Search for the cell housing the specified text and yield its [x, y] center coordinate. 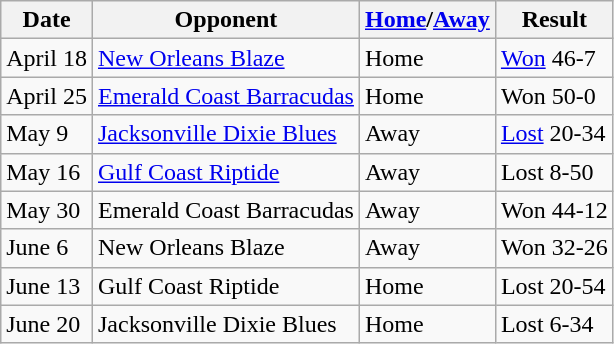
Home/Away [427, 20]
Won 44-12 [554, 210]
May 16 [47, 172]
Lost 20-34 [554, 134]
Result [554, 20]
Won 46-7 [554, 58]
Won 50-0 [554, 96]
June 13 [47, 286]
Opponent [226, 20]
June 20 [47, 324]
April 25 [47, 96]
May 9 [47, 134]
Lost 6-34 [554, 324]
May 30 [47, 210]
Date [47, 20]
Lost 8-50 [554, 172]
Won 32-26 [554, 248]
April 18 [47, 58]
Lost 20-54 [554, 286]
June 6 [47, 248]
